Capture the cell that displays the provided text and extract its (x, y) central coordinate. 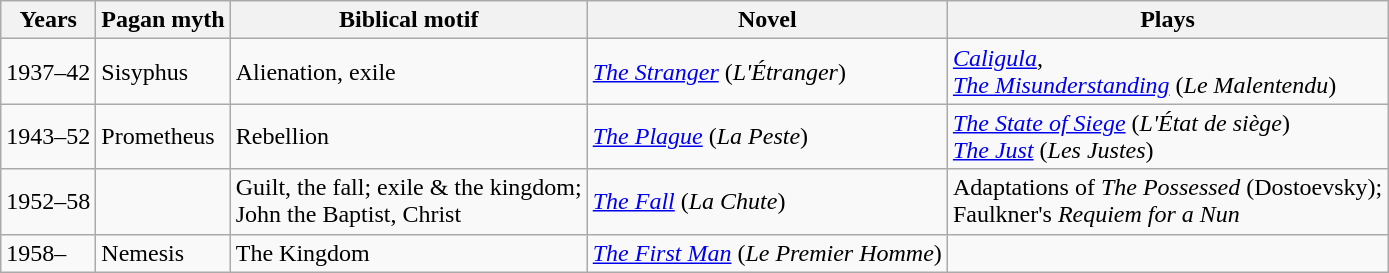
Plays (1167, 20)
1937–42 (48, 72)
1958– (48, 253)
The State of Siege (L'État de siège) The Just (Les Justes) (1167, 136)
Nemesis (163, 253)
Caligula,The Misunderstanding (Le Malentendu) (1167, 72)
Years (48, 20)
The Plague (La Peste) (767, 136)
The First Man (Le Premier Homme) (767, 253)
1952–58 (48, 202)
Biblical motif (408, 20)
1943–52 (48, 136)
Pagan myth (163, 20)
Guilt, the fall; exile & the kingdom; John the Baptist, Christ (408, 202)
Novel (767, 20)
Rebellion (408, 136)
The Fall (La Chute) (767, 202)
Alienation, exile (408, 72)
Sisyphus (163, 72)
Adaptations of The Possessed (Dostoevsky); Faulkner's Requiem for a Nun (1167, 202)
Prometheus (163, 136)
The Stranger (L'Étranger) (767, 72)
The Kingdom (408, 253)
